Identify which cell holds the provided text, then report its (x, y) central coordinate. 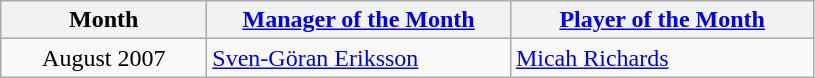
Sven-Göran Eriksson (359, 58)
Manager of the Month (359, 20)
Player of the Month (662, 20)
Micah Richards (662, 58)
Month (104, 20)
August 2007 (104, 58)
